Detect which cell encompasses the target text, then output its [x, y] center coordinate. 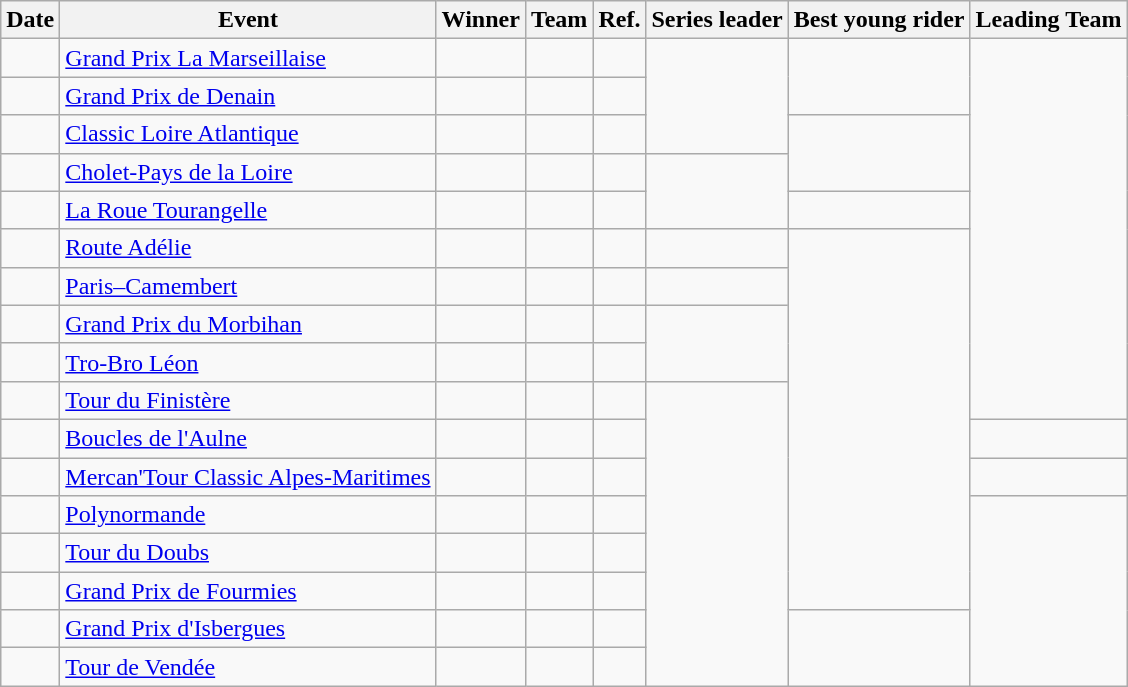
Tour du Doubs [248, 553]
Grand Prix de Denain [248, 96]
Classic Loire Atlantique [248, 134]
Paris–Camembert [248, 286]
Grand Prix d'Isbergues [248, 629]
Team [559, 20]
Date [30, 20]
Winner [480, 20]
Grand Prix du Morbihan [248, 324]
Series leader [717, 20]
Polynormande [248, 515]
Tro-Bro Léon [248, 362]
Route Adélie [248, 248]
Cholet-Pays de la Loire [248, 172]
La Roue Tourangelle [248, 210]
Boucles de l'Aulne [248, 438]
Grand Prix de Fourmies [248, 591]
Leading Team [1048, 20]
Tour de Vendée [248, 667]
Best young rider [879, 20]
Grand Prix La Marseillaise [248, 58]
Ref. [620, 20]
Event [248, 20]
Tour du Finistère [248, 400]
Mercan'Tour Classic Alpes-Maritimes [248, 477]
